Pinpoint the cell where the given text exists, returning its [x, y] midpoint coordinate. 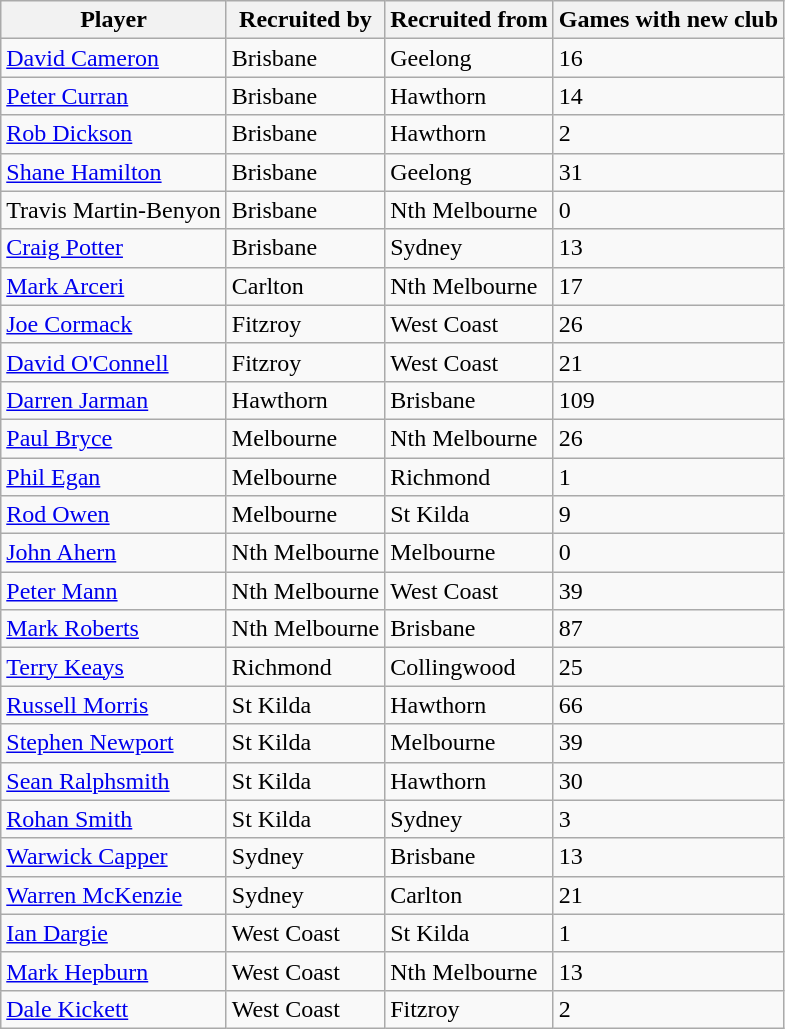
Terry Keays [114, 667]
17 [668, 286]
Travis Martin-Benyon [114, 210]
John Ahern [114, 553]
Ian Dargie [114, 933]
66 [668, 705]
Player [114, 20]
Warren McKenzie [114, 895]
Mark Roberts [114, 629]
Recruited by [305, 20]
Rohan Smith [114, 819]
9 [668, 515]
87 [668, 629]
Paul Bryce [114, 438]
109 [668, 400]
Rob Dickson [114, 134]
Darren Jarman [114, 400]
Collingwood [470, 667]
David Cameron [114, 58]
Peter Curran [114, 96]
Rod Owen [114, 515]
Warwick Capper [114, 857]
Dale Kickett [114, 1009]
Sean Ralphsmith [114, 781]
Games with new club [668, 20]
14 [668, 96]
3 [668, 819]
Peter Mann [114, 591]
Shane Hamilton [114, 172]
31 [668, 172]
Russell Morris [114, 705]
Craig Potter [114, 248]
16 [668, 58]
25 [668, 667]
Joe Cormack [114, 324]
30 [668, 781]
Stephen Newport [114, 743]
Mark Hepburn [114, 971]
David O'Connell [114, 362]
Recruited from [470, 20]
Phil Egan [114, 477]
Mark Arceri [114, 286]
